Search for the cell housing the specified text and yield its [X, Y] center coordinate. 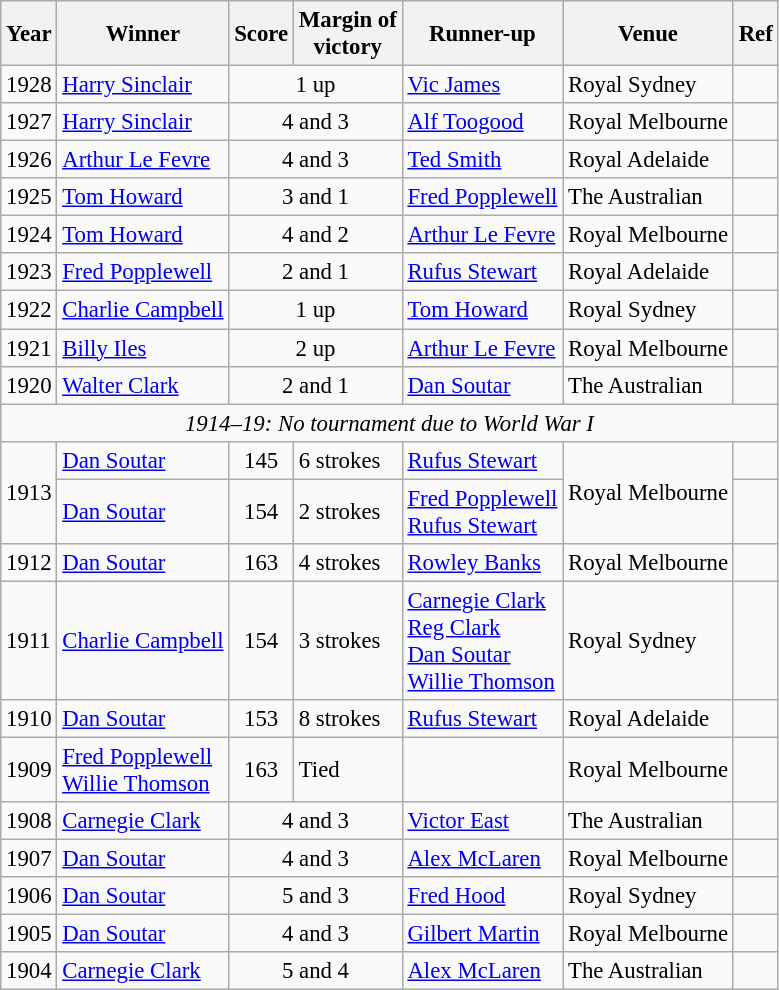
Tied [348, 770]
1922 [29, 310]
8 strokes [348, 719]
2 up [316, 348]
1911 [29, 640]
1928 [29, 85]
1920 [29, 385]
4 strokes [348, 563]
Alf Toogood [482, 122]
1924 [29, 235]
Margin ofvictory [348, 34]
1908 [29, 821]
3 strokes [348, 640]
153 [262, 719]
Billy Iles [143, 348]
Year [29, 34]
Ted Smith [482, 160]
1906 [29, 896]
Carnegie Clark Reg Clark Dan Soutar Willie Thomson [482, 640]
Winner [143, 34]
Score [262, 34]
Rowley Banks [482, 563]
2 strokes [348, 512]
1904 [29, 971]
1910 [29, 719]
3 and 1 [316, 197]
4 and 2 [316, 235]
5 and 3 [316, 896]
Fred Popplewell Rufus Stewart [482, 512]
6 strokes [348, 460]
Fred Popplewell Willie Thomson [143, 770]
1914–19: No tournament due to World War I [390, 423]
Victor East [482, 821]
1921 [29, 348]
1907 [29, 859]
1926 [29, 160]
Fred Hood [482, 896]
1925 [29, 197]
5 and 4 [316, 971]
Walter Clark [143, 385]
1913 [29, 492]
145 [262, 460]
Ref [756, 34]
Gilbert Martin [482, 934]
1923 [29, 273]
1927 [29, 122]
Runner-up [482, 34]
1909 [29, 770]
Vic James [482, 85]
Venue [648, 34]
1912 [29, 563]
1905 [29, 934]
